Find where the given text appears and provide that cell's center as [x, y] coordinate. 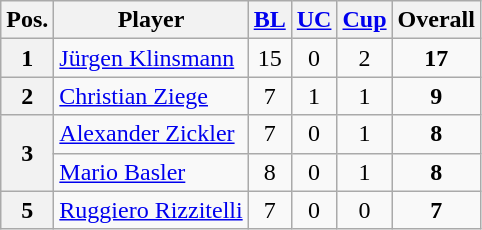
Ruggiero Rizzitelli [151, 210]
3 [28, 153]
Overall [436, 20]
Pos. [28, 20]
9 [436, 96]
UC [314, 20]
15 [270, 58]
17 [436, 58]
Mario Basler [151, 172]
Christian Ziege [151, 96]
Cup [364, 20]
Jürgen Klinsmann [151, 58]
Player [151, 20]
Alexander Zickler [151, 134]
5 [28, 210]
BL [270, 20]
